Extract the [X, Y] coordinate from the center of the cell holding the provided text.  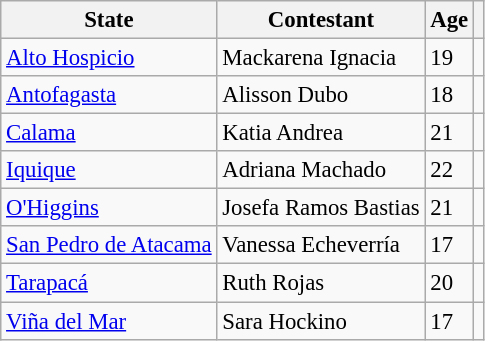
Age [450, 20]
Tarapacá [109, 283]
Antofagasta [109, 95]
Iquique [109, 170]
Adriana Machado [321, 170]
Alisson Dubo [321, 95]
Vanessa Echeverría [321, 245]
Mackarena Ignacia [321, 58]
19 [450, 58]
Viña del Mar [109, 321]
San Pedro de Atacama [109, 245]
Josefa Ramos Bastias [321, 208]
Katia Andrea [321, 133]
18 [450, 95]
Contestant [321, 20]
22 [450, 170]
20 [450, 283]
Calama [109, 133]
Ruth Rojas [321, 283]
O'Higgins [109, 208]
Sara Hockino [321, 321]
State [109, 20]
Alto Hospicio [109, 58]
